For the text-containing cell, return its midpoint in (x, y) coordinate format. 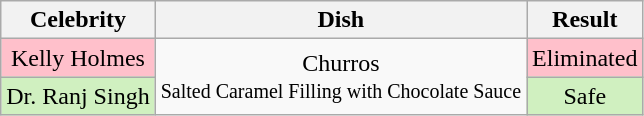
Dish (340, 20)
Dr. Ranj Singh (78, 96)
Eliminated (585, 58)
Result (585, 20)
Safe (585, 96)
ChurrosSalted Caramel Filling with Chocolate Sauce (340, 77)
Kelly Holmes (78, 58)
Celebrity (78, 20)
